Locate the cell with the specified text and output its [x, y] center coordinate. 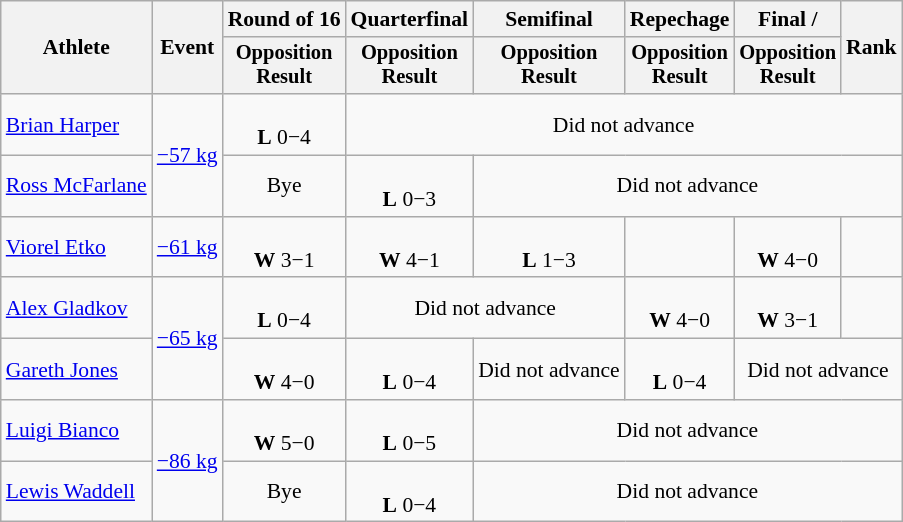
Semifinal [549, 19]
Round of 16 [284, 19]
Alex Gladkov [76, 308]
Quarterfinal [410, 19]
−65 kg [188, 339]
L 1−3 [549, 248]
Repechage [680, 19]
−86 kg [188, 461]
−57 kg [188, 155]
Viorel Etko [76, 248]
Gareth Jones [76, 370]
Ross McFarlane [76, 186]
Final / [788, 19]
Lewis Waddell [76, 492]
W 5−0 [284, 430]
Event [188, 48]
W 4−1 [410, 248]
Athlete [76, 48]
Rank [872, 48]
L 0−5 [410, 430]
−61 kg [188, 248]
L 0−3 [410, 186]
Brian Harper [76, 124]
Luigi Bianco [76, 430]
